Find where the given text appears and provide that cell's center as [X, Y] coordinate. 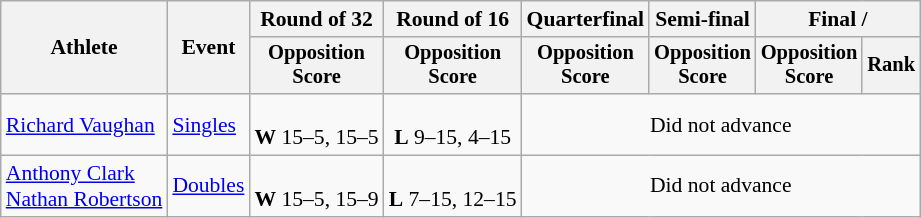
Round of 32 [316, 19]
W 15–5, 15–9 [316, 186]
Doubles [208, 186]
Semi-final [702, 19]
Event [208, 48]
Final / [838, 19]
Singles [208, 124]
Rank [891, 66]
W 15–5, 15–5 [316, 124]
L 9–15, 4–15 [453, 124]
Anthony ClarkNathan Robertson [84, 186]
Richard Vaughan [84, 124]
Athlete [84, 48]
L 7–15, 12–15 [453, 186]
Round of 16 [453, 19]
Quarterfinal [586, 19]
